Capture the cell that displays the provided text and extract its (x, y) central coordinate. 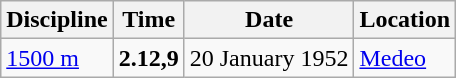
2.12,9 (148, 58)
Time (148, 20)
Date (269, 20)
20 January 1952 (269, 58)
Discipline (57, 20)
Medeo (405, 58)
Location (405, 20)
1500 m (57, 58)
